Return [X, Y] of the center of cell containing provided text 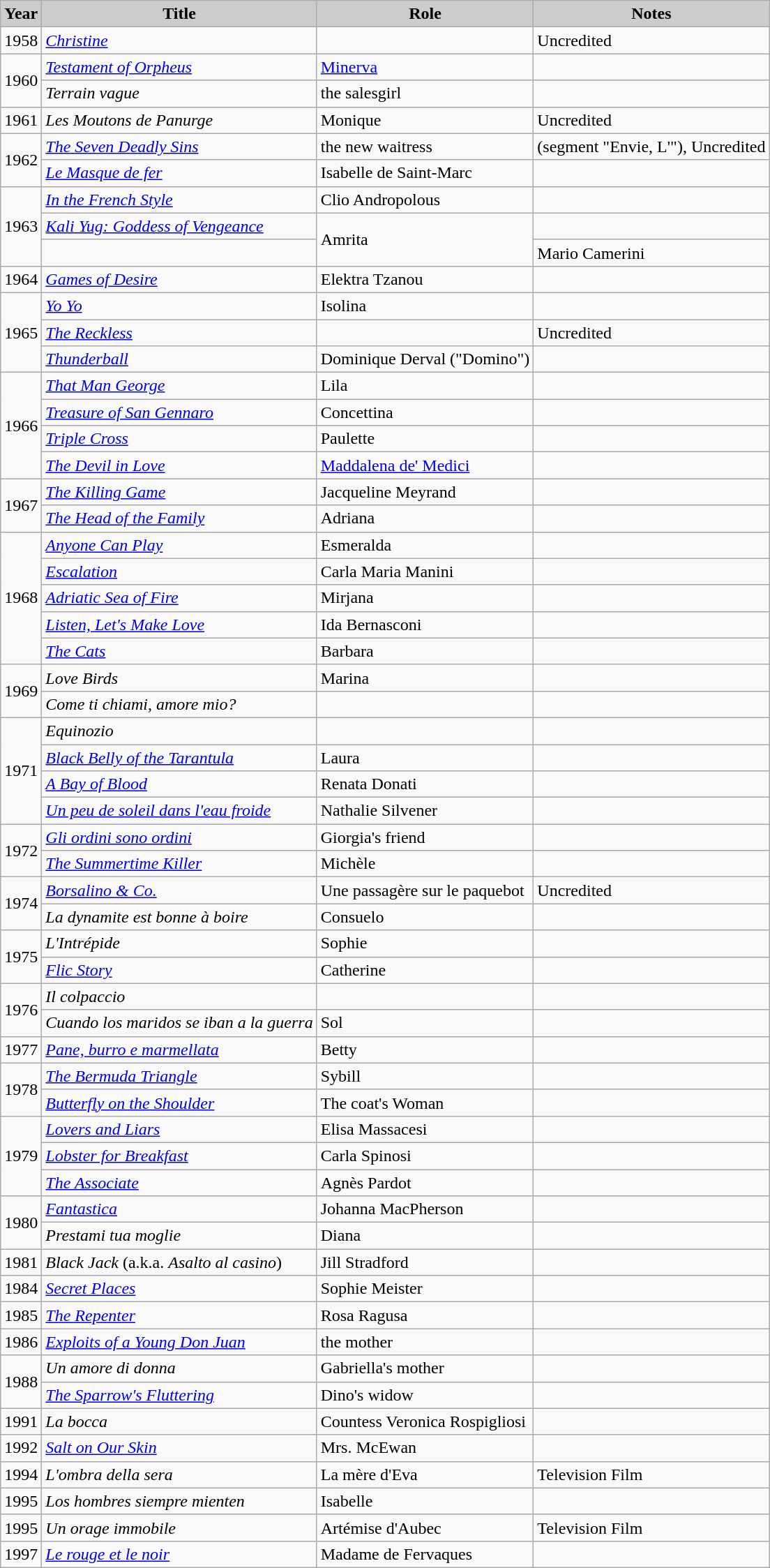
Pane, burro e marmellata [179, 1050]
Games of Desire [179, 279]
Jacqueline Meyrand [425, 492]
Lobster for Breakfast [179, 1156]
Amrita [425, 239]
Borsalino & Co. [179, 890]
Black Belly of the Tarantula [179, 757]
Equinozio [179, 731]
Renata Donati [425, 784]
Adriana [425, 518]
1962 [21, 160]
The Head of the Family [179, 518]
Paulette [425, 439]
1992 [21, 1448]
Carla Spinosi [425, 1156]
Escalation [179, 572]
1965 [21, 332]
Christine [179, 40]
The Repenter [179, 1315]
1994 [21, 1474]
La dynamite est bonne à boire [179, 917]
Mrs. McEwan [425, 1448]
1967 [21, 505]
1963 [21, 226]
The Cats [179, 651]
Flic Story [179, 970]
(segment "Envie, L'"), Uncredited [651, 147]
Isabelle [425, 1501]
The Devil in Love [179, 465]
The Reckless [179, 333]
Ida Bernasconi [425, 625]
the salesgirl [425, 94]
Anyone Can Play [179, 545]
1974 [21, 904]
Maddalena de' Medici [425, 465]
1978 [21, 1089]
1969 [21, 691]
1997 [21, 1554]
Carla Maria Manini [425, 572]
1985 [21, 1315]
Michèle [425, 864]
1968 [21, 598]
Il colpaccio [179, 996]
Un peu de soleil dans l'eau froide [179, 811]
The coat's Woman [425, 1103]
Artémise d'Aubec [425, 1528]
Barbara [425, 651]
That Man George [179, 386]
Betty [425, 1050]
Johanna MacPherson [425, 1209]
1988 [21, 1382]
Dominique Derval ("Domino") [425, 359]
Le rouge et le noir [179, 1554]
1976 [21, 1010]
L'Intrépide [179, 943]
La bocca [179, 1421]
The Summertime Killer [179, 864]
Listen, Let's Make Love [179, 625]
Rosa Ragusa [425, 1315]
1977 [21, 1050]
Dino's widow [425, 1395]
Sol [425, 1023]
Notes [651, 14]
The Seven Deadly Sins [179, 147]
Sophie Meister [425, 1289]
Butterfly on the Shoulder [179, 1103]
the mother [425, 1342]
Triple Cross [179, 439]
Un amore di donna [179, 1368]
Sybill [425, 1076]
1964 [21, 279]
The Associate [179, 1183]
Adriatic Sea of Fire [179, 598]
Elisa Massacesi [425, 1129]
Monique [425, 120]
Une passagère sur le paquebot [425, 890]
Gli ordini sono ordini [179, 837]
Clio Andropolous [425, 200]
1961 [21, 120]
Minerva [425, 67]
1966 [21, 426]
Secret Places [179, 1289]
Lovers and Liars [179, 1129]
Exploits of a Young Don Juan [179, 1342]
Sophie [425, 943]
Diana [425, 1236]
The Bermuda Triangle [179, 1076]
Fantastica [179, 1209]
Come ti chiami, amore mio? [179, 704]
Treasure of San Gennaro [179, 412]
Gabriella's mother [425, 1368]
1958 [21, 40]
Lila [425, 386]
1984 [21, 1289]
1975 [21, 957]
Cuando los maridos se iban a la guerra [179, 1023]
Giorgia's friend [425, 837]
Jill Stradford [425, 1262]
1971 [21, 770]
1979 [21, 1156]
Thunderball [179, 359]
Concettina [425, 412]
Isolina [425, 306]
The Sparrow's Fluttering [179, 1395]
the new waitress [425, 147]
Le Masque de fer [179, 173]
Elektra Tzanou [425, 279]
Marina [425, 678]
Consuelo [425, 917]
Isabelle de Saint-Marc [425, 173]
Madame de Fervaques [425, 1554]
Les Moutons de Panurge [179, 120]
Love Birds [179, 678]
1991 [21, 1421]
Agnès Pardot [425, 1183]
Black Jack (a.k.a. Asalto al casino) [179, 1262]
Year [21, 14]
Countess Veronica Rospigliosi [425, 1421]
Nathalie Silvener [425, 811]
Salt on Our Skin [179, 1448]
Mirjana [425, 598]
La mère d'Eva [425, 1474]
Esmeralda [425, 545]
L'ombra della sera [179, 1474]
1986 [21, 1342]
Mario Camerini [651, 253]
Yo Yo [179, 306]
Title [179, 14]
Prestami tua moglie [179, 1236]
Catherine [425, 970]
Role [425, 14]
1960 [21, 80]
Terrain vague [179, 94]
Testament of Orpheus [179, 67]
Laura [425, 757]
Kali Yug: Goddess of Vengeance [179, 226]
Un orage immobile [179, 1528]
1980 [21, 1223]
1972 [21, 851]
The Killing Game [179, 492]
A Bay of Blood [179, 784]
In the French Style [179, 200]
Los hombres siempre mienten [179, 1501]
1981 [21, 1262]
